Identify which cell holds the provided text, then report its [X, Y] central coordinate. 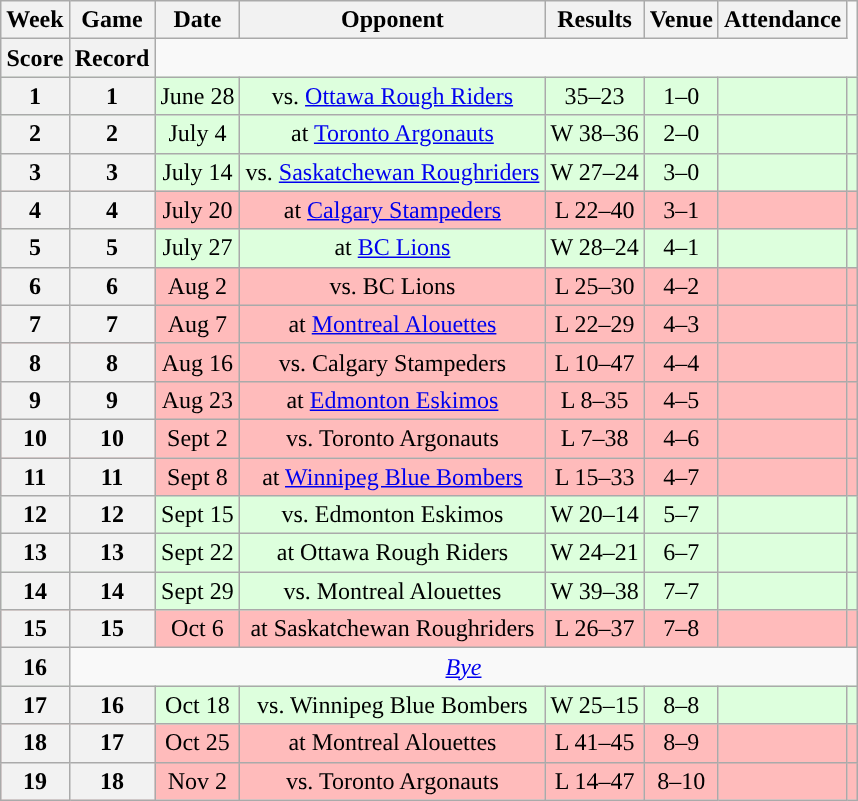
at Calgary Stampeders [392, 210]
Score [35, 58]
Attendance [782, 20]
L 10–47 [594, 362]
19 [35, 781]
at Winnipeg Blue Bombers [392, 477]
8–8 [681, 705]
L 26–37 [594, 629]
Venue [681, 20]
L 22–40 [594, 210]
Date [198, 20]
at Edmonton Eskimos [392, 400]
L 8–35 [594, 400]
W 25–15 [594, 705]
7–8 [681, 629]
Aug 23 [198, 400]
L 15–33 [594, 477]
4–1 [681, 248]
Bye [464, 667]
Sept 15 [198, 515]
at Ottawa Rough Riders [392, 553]
Aug 7 [198, 324]
W 27–24 [594, 172]
3–1 [681, 210]
4–7 [681, 477]
Nov 2 [198, 781]
vs. Saskatchewan Roughriders [392, 172]
vs. Edmonton Eskimos [392, 515]
at Saskatchewan Roughriders [392, 629]
vs. BC Lions [392, 286]
Record [112, 58]
4–2 [681, 286]
Oct 6 [198, 629]
Aug 16 [198, 362]
Week [35, 20]
4–3 [681, 324]
Sept 8 [198, 477]
L 41–45 [594, 743]
L 22–29 [594, 324]
8–10 [681, 781]
July 14 [198, 172]
W 38–36 [594, 134]
W 20–14 [594, 515]
1–0 [681, 96]
Oct 18 [198, 705]
July 27 [198, 248]
Oct 25 [198, 743]
W 28–24 [594, 248]
7–7 [681, 591]
Sept 2 [198, 438]
4–5 [681, 400]
vs. Winnipeg Blue Bombers [392, 705]
vs. Montreal Alouettes [392, 591]
vs. Ottawa Rough Riders [392, 96]
6–7 [681, 553]
Results [594, 20]
Sept 29 [198, 591]
at Toronto Argonauts [392, 134]
5–7 [681, 515]
4–6 [681, 438]
Sept 22 [198, 553]
W 39–38 [594, 591]
L 25–30 [594, 286]
L 14–47 [594, 781]
July 20 [198, 210]
2–0 [681, 134]
W 24–21 [594, 553]
Game [112, 20]
Opponent [392, 20]
35–23 [594, 96]
Aug 2 [198, 286]
June 28 [198, 96]
July 4 [198, 134]
vs. Calgary Stampeders [392, 362]
4–4 [681, 362]
L 7–38 [594, 438]
at BC Lions [392, 248]
8–9 [681, 743]
3–0 [681, 172]
